Capture the cell that displays the provided text and extract its [X, Y] central coordinate. 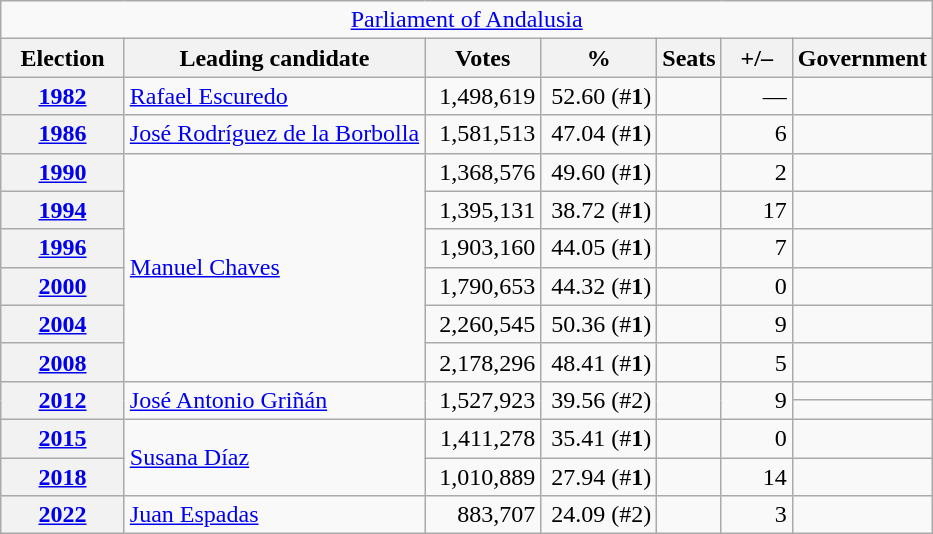
44.32 (#1) [599, 286]
2022 [63, 515]
% [599, 58]
José Rodríguez de la Borbolla [274, 134]
6 [756, 134]
1,581,513 [483, 134]
1990 [63, 172]
1,498,619 [483, 96]
7 [756, 248]
Manuel Chaves [274, 267]
1,411,278 [483, 438]
2018 [63, 477]
2 [756, 172]
Juan Espadas [274, 515]
2,260,545 [483, 324]
Government [862, 58]
52.60 (#1) [599, 96]
35.41 (#1) [599, 438]
44.05 (#1) [599, 248]
3 [756, 515]
883,707 [483, 515]
José Antonio Griñán [274, 400]
2012 [63, 400]
48.41 (#1) [599, 362]
— [756, 96]
39.56 (#2) [599, 400]
5 [756, 362]
1,368,576 [483, 172]
2,178,296 [483, 362]
38.72 (#1) [599, 210]
1982 [63, 96]
49.60 (#1) [599, 172]
1,790,653 [483, 286]
Rafael Escuredo [274, 96]
Parliament of Andalusia [467, 20]
27.94 (#1) [599, 477]
17 [756, 210]
1986 [63, 134]
2008 [63, 362]
1,903,160 [483, 248]
47.04 (#1) [599, 134]
1,527,923 [483, 400]
Votes [483, 58]
Election [63, 58]
2004 [63, 324]
2000 [63, 286]
1996 [63, 248]
Susana Díaz [274, 457]
1,010,889 [483, 477]
Seats [689, 58]
50.36 (#1) [599, 324]
14 [756, 477]
1994 [63, 210]
1,395,131 [483, 210]
Leading candidate [274, 58]
24.09 (#2) [599, 515]
2015 [63, 438]
+/– [756, 58]
